Output the (x, y) coordinate of the center of the cell containing the given text.  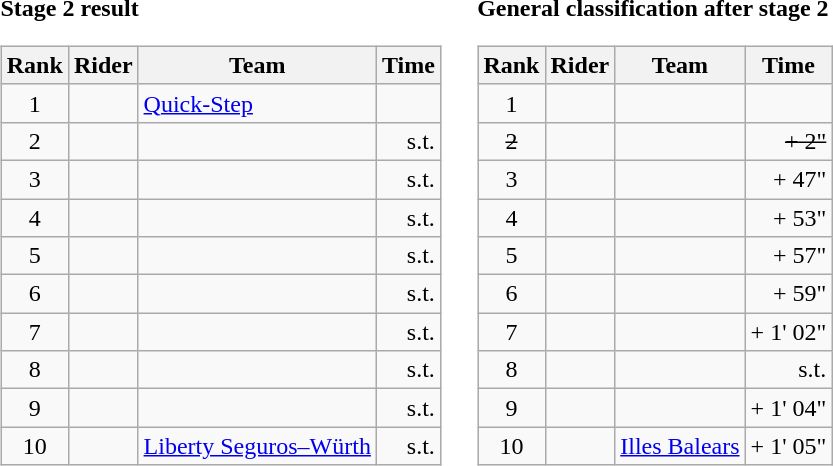
+ 1' 05" (788, 446)
+ 1' 02" (788, 332)
Liberty Seguros–Würth (257, 446)
+ 53" (788, 217)
+ 59" (788, 294)
Quick-Step (257, 103)
+ 1' 04" (788, 408)
+ 57" (788, 256)
Illes Balears (680, 446)
+ 2" (788, 141)
+ 47" (788, 179)
